Locate the cell with the specified text and output its [x, y] center coordinate. 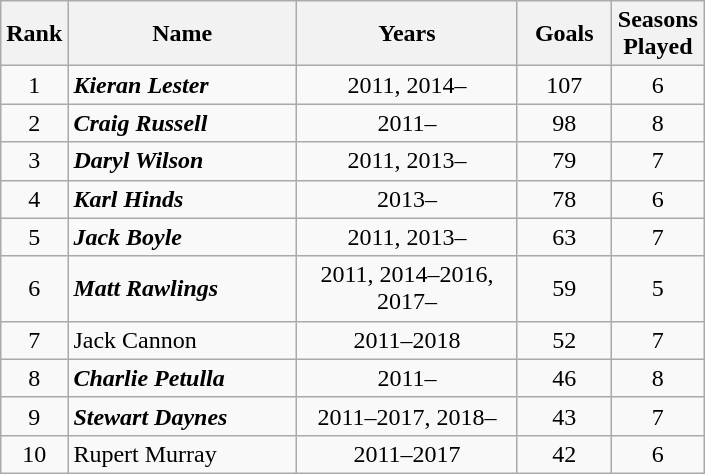
2 [34, 123]
Daryl Wilson [182, 161]
59 [564, 288]
10 [34, 454]
107 [564, 85]
52 [564, 340]
46 [564, 378]
2011–2017 [406, 454]
42 [564, 454]
1 [34, 85]
Jack Cannon [182, 340]
Seasons Played [658, 34]
43 [564, 416]
Rupert Murray [182, 454]
Charlie Petulla [182, 378]
3 [34, 161]
Kieran Lester [182, 85]
98 [564, 123]
79 [564, 161]
9 [34, 416]
2011, 2014–2016, 2017– [406, 288]
Stewart Daynes [182, 416]
Rank [34, 34]
Craig Russell [182, 123]
2011, 2014– [406, 85]
2011–2017, 2018– [406, 416]
Goals [564, 34]
4 [34, 199]
2013– [406, 199]
Karl Hinds [182, 199]
Name [182, 34]
78 [564, 199]
Jack Boyle [182, 237]
Matt Rawlings [182, 288]
Years [406, 34]
63 [564, 237]
2011–2018 [406, 340]
